Output the (x, y) coordinate of the center of the cell containing the given text.  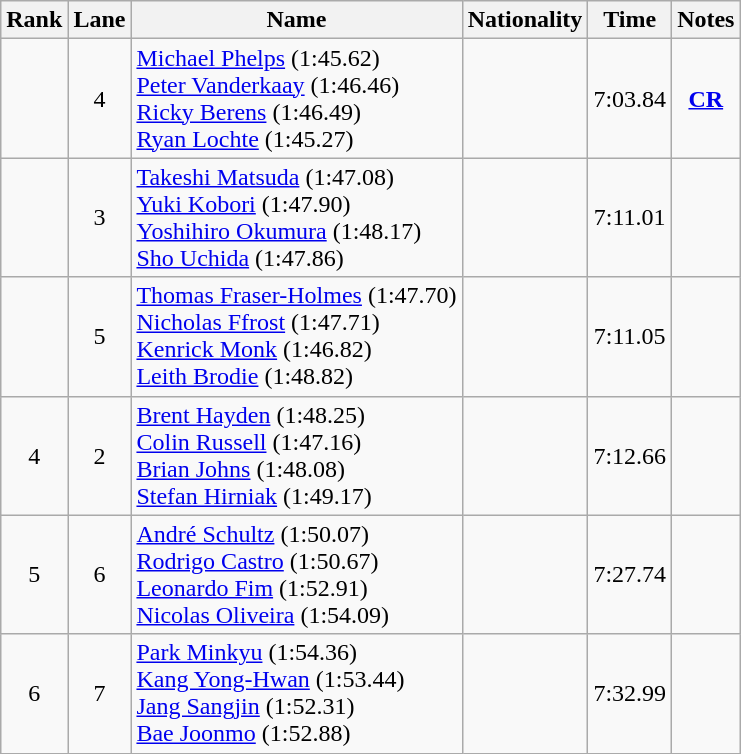
Nationality (525, 20)
Brent Hayden (1:48.25) Colin Russell (1:47.16) Brian Johns (1:48.08) Stefan Hirniak (1:49.17) (296, 456)
Notes (706, 20)
Time (630, 20)
CR (706, 98)
André Schultz (1:50.07) Rodrigo Castro (1:50.67) Leonardo Fim (1:52.91) Nicolas Oliveira (1:54.09) (296, 574)
7:11.05 (630, 336)
3 (100, 218)
7:27.74 (630, 574)
Name (296, 20)
Michael Phelps (1:45.62) Peter Vanderkaay (1:46.46) Ricky Berens (1:46.49) Ryan Lochte (1:45.27) (296, 98)
7 (100, 694)
Park Minkyu (1:54.36) Kang Yong-Hwan (1:53.44) Jang Sangjin (1:52.31) Bae Joonmo (1:52.88) (296, 694)
Rank (34, 20)
Thomas Fraser-Holmes (1:47.70) Nicholas Ffrost (1:47.71) Kenrick Monk (1:46.82) Leith Brodie (1:48.82) (296, 336)
7:03.84 (630, 98)
2 (100, 456)
7:11.01 (630, 218)
Takeshi Matsuda (1:47.08) Yuki Kobori (1:47.90) Yoshihiro Okumura (1:48.17) Sho Uchida (1:47.86) (296, 218)
7:32.99 (630, 694)
Lane (100, 20)
7:12.66 (630, 456)
